Return [X, Y] of the center of cell containing provided text 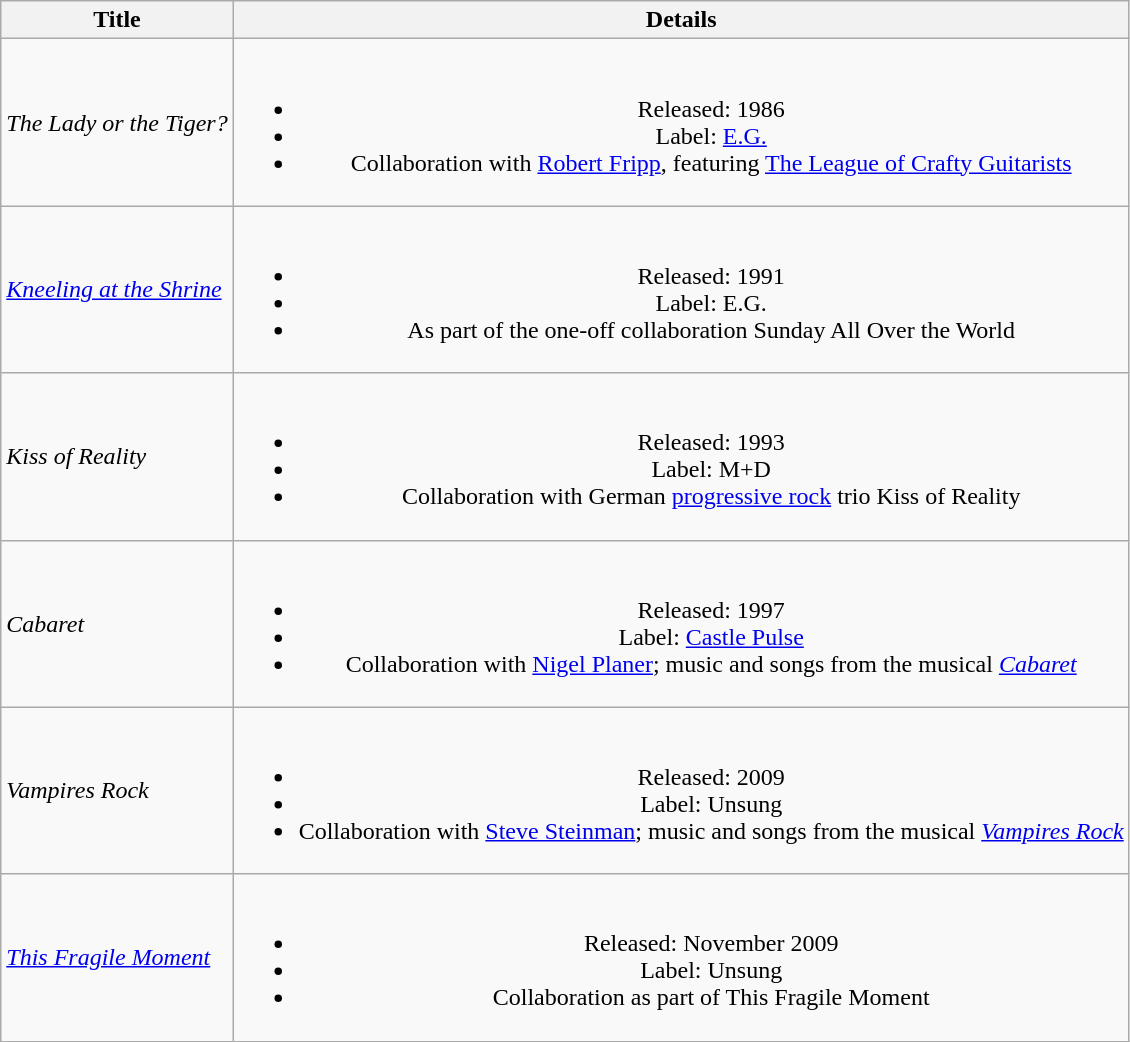
Title [117, 20]
Released: 1986Label: E.G.Collaboration with Robert Fripp, featuring The League of Crafty Guitarists [681, 122]
Vampires Rock [117, 790]
The Lady or the Tiger? [117, 122]
Released: 1997Label: Castle PulseCollaboration with Nigel Planer; music and songs from the musical Cabaret [681, 624]
Released: 2009Label: UnsungCollaboration with Steve Steinman; music and songs from the musical Vampires Rock [681, 790]
Released: 1991Label: E.G.As part of the one-off collaboration Sunday All Over the World [681, 290]
Released: 1993Label: M+DCollaboration with German progressive rock trio Kiss of Reality [681, 456]
This Fragile Moment [117, 958]
Released: November 2009Label: UnsungCollaboration as part of This Fragile Moment [681, 958]
Kiss of Reality [117, 456]
Kneeling at the Shrine [117, 290]
Cabaret [117, 624]
Details [681, 20]
